Provide the [x, y] coordinate of the cell's center where the given text is located.  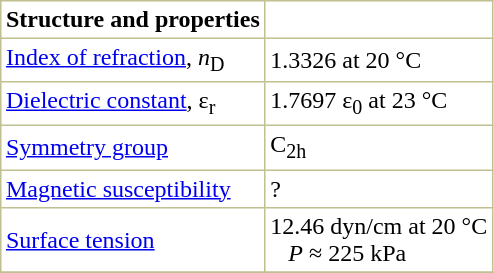
1.3326 at 20 °C [378, 60]
? [378, 189]
Magnetic susceptibility [133, 189]
1.7697 ε0 at 23 °C [378, 104]
Index of refraction, nD [133, 60]
Structure and properties [133, 20]
Symmetry group [133, 148]
12.46 dyn/cm at 20 °C P ≈ 225 kPa [378, 239]
Dielectric constant, εr [133, 104]
Surface tension [133, 239]
C2h [378, 148]
